Detect which cell encompasses the target text, then output its (X, Y) center coordinate. 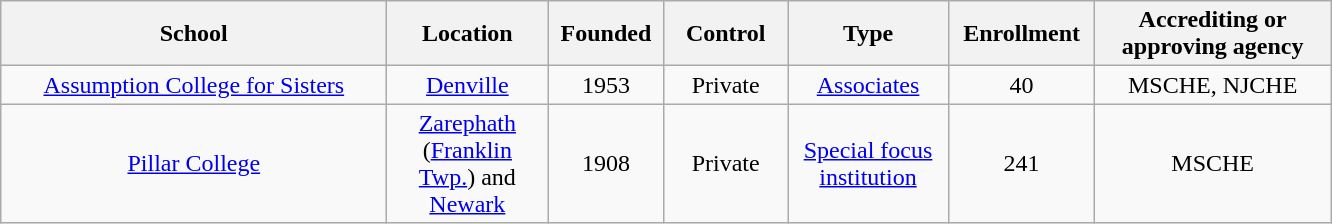
Assumption College for Sisters (194, 85)
Denville (468, 85)
1908 (606, 164)
Zarephath (Franklin Twp.) and Newark (468, 164)
Type (868, 34)
Associates (868, 85)
MSCHE, NJCHE (1213, 85)
1953 (606, 85)
241 (1022, 164)
Location (468, 34)
MSCHE (1213, 164)
Founded (606, 34)
School (194, 34)
Enrollment (1022, 34)
Control (726, 34)
40 (1022, 85)
Accrediting or approving agency (1213, 34)
Special focus institution (868, 164)
Pillar College (194, 164)
